Return (X, Y) of the center of cell containing provided text 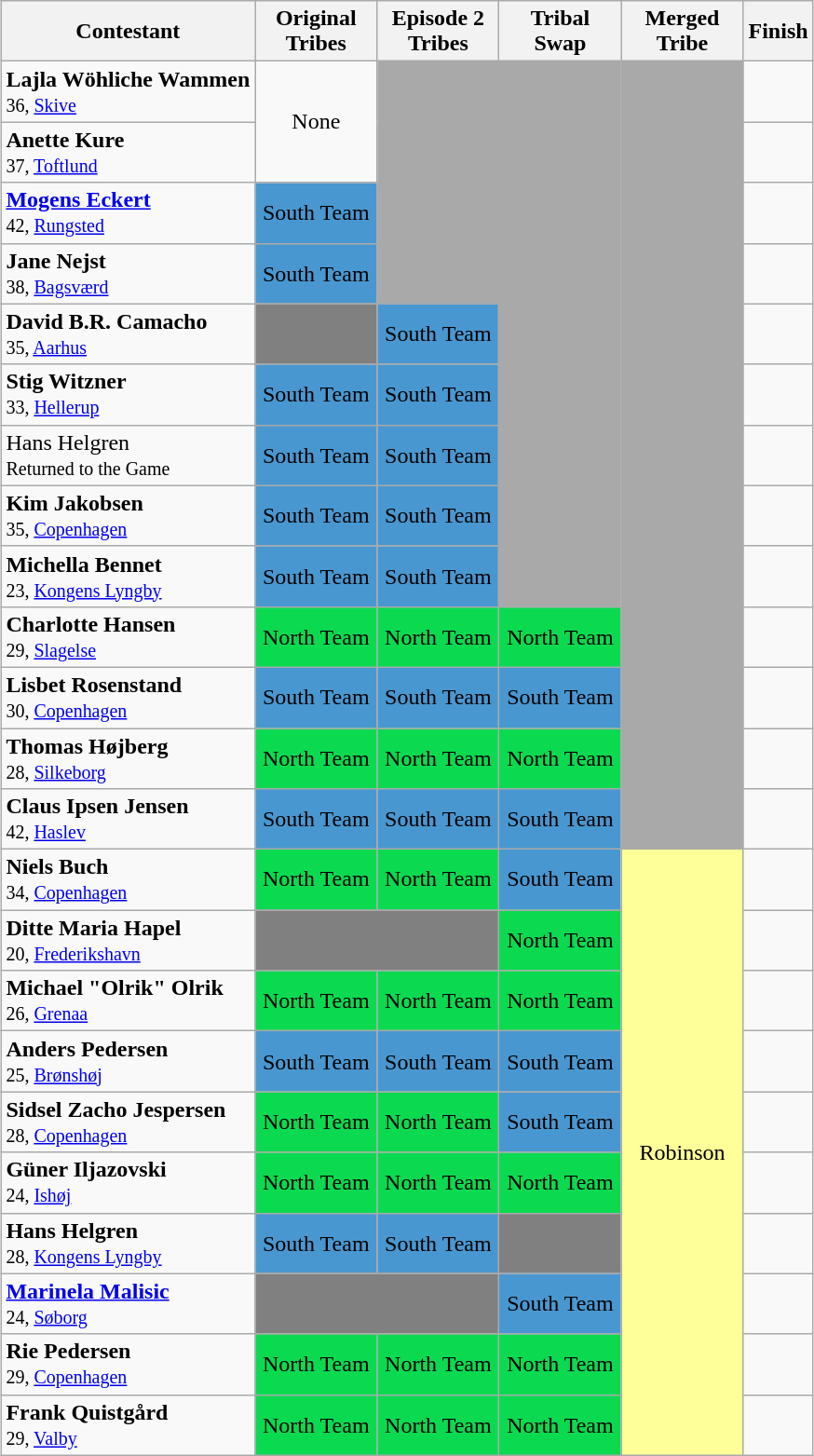
Niels Buch34, Copenhagen (129, 879)
Anette Kure37, Toftlund (129, 153)
Finish (779, 32)
Charlotte Hansen29, Slagelse (129, 637)
Kim Jakobsen35, Copenhagen (129, 516)
Michael "Olrik" Olrik26, Grenaa (129, 1000)
Lisbet Rosenstand30, Copenhagen (129, 697)
Jane Nejst38, Bagsværd (129, 274)
Michella Bennet23, Kongens Lyngby (129, 576)
Sidsel Zacho Jespersen28, Copenhagen (129, 1122)
Güner Iljazovski24, Ishøj (129, 1183)
Hans HelgrenReturned to the Game (129, 455)
Stig Witzner33, Hellerup (129, 395)
Rie Pedersen29, Copenhagen (129, 1364)
Lajla Wöhliche Wammen36, Skive (129, 91)
OriginalTribes (317, 32)
TribalSwap (561, 32)
MergedTribe (682, 32)
Thomas Højberg28, Silkeborg (129, 758)
Marinela Malisic24, Søborg (129, 1304)
Hans Helgren28, Kongens Lyngby (129, 1243)
Mogens Eckert42, Rungsted (129, 212)
Ditte Maria Hapel20, Frederikshavn (129, 941)
Robinson (682, 1153)
Frank Quistgård29, Valby (129, 1425)
None (317, 122)
Anders Pedersen25, Brønshøj (129, 1062)
David B.R. Camacho35, Aarhus (129, 333)
Episode 2Tribes (438, 32)
Contestant (129, 32)
Claus Ipsen Jensen42, Haslev (129, 820)
